Locate the cell with the specified text and output its [X, Y] center coordinate. 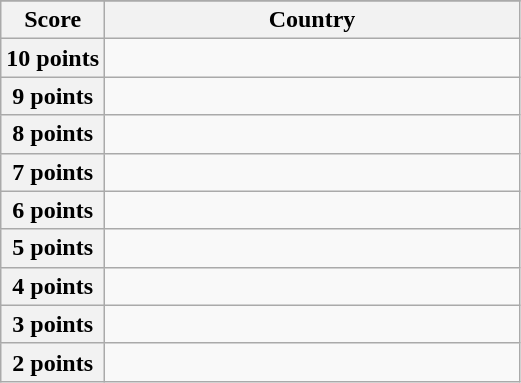
4 points [53, 286]
3 points [53, 324]
10 points [53, 58]
Country [312, 20]
8 points [53, 134]
2 points [53, 362]
5 points [53, 248]
6 points [53, 210]
Score [53, 20]
7 points [53, 172]
9 points [53, 96]
